Return [X, Y] of the center of cell containing provided text 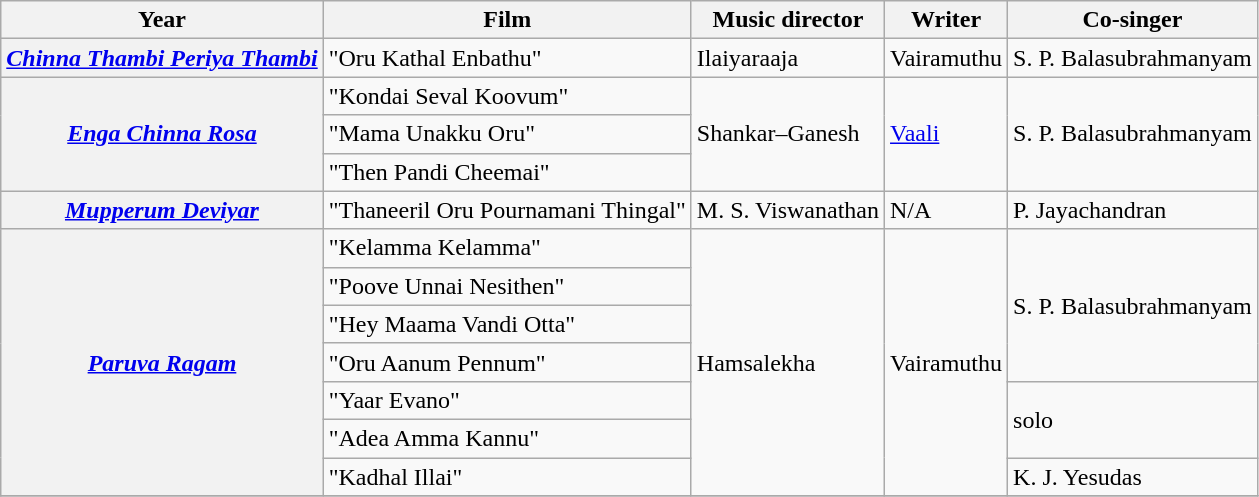
"Poove Unnai Nesithen" [507, 286]
Shankar–Ganesh [788, 134]
N/A [946, 210]
"Kadhal Illai" [507, 477]
M. S. Viswanathan [788, 210]
Ilaiyaraaja [788, 58]
"Adea Amma Kannu" [507, 438]
Hamsalekha [788, 362]
"Mama Unakku Oru" [507, 134]
Co-singer [1133, 20]
"Oru Kathal Enbathu" [507, 58]
Year [162, 20]
Writer [946, 20]
"Kondai Seval Koovum" [507, 96]
K. J. Yesudas [1133, 477]
Film [507, 20]
"Oru Aanum Pennum" [507, 362]
solo [1133, 419]
"Yaar Evano" [507, 400]
P. Jayachandran [1133, 210]
"Thaneeril Oru Pournamani Thingal" [507, 210]
Mupperum Deviyar [162, 210]
"Then Pandi Cheemai" [507, 172]
"Kelamma Kelamma" [507, 248]
Music director [788, 20]
Vaali [946, 134]
Paruva Ragam [162, 362]
Chinna Thambi Periya Thambi [162, 58]
Enga Chinna Rosa [162, 134]
"Hey Maama Vandi Otta" [507, 324]
